Locate the cell with the specified text and output its (X, Y) center coordinate. 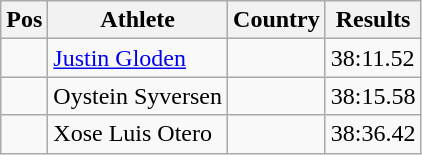
Oystein Syversen (138, 96)
Country (277, 20)
38:11.52 (373, 58)
Athlete (138, 20)
38:15.58 (373, 96)
Results (373, 20)
Justin Gloden (138, 58)
Xose Luis Otero (138, 134)
38:36.42 (373, 134)
Pos (24, 20)
